Find where the given text appears and provide that cell's center as [x, y] coordinate. 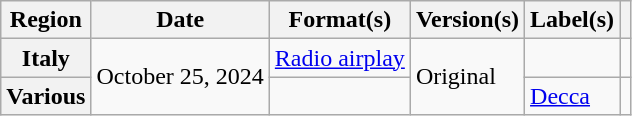
Format(s) [340, 20]
Label(s) [572, 20]
Radio airplay [340, 58]
Original [467, 77]
October 25, 2024 [180, 77]
Version(s) [467, 20]
Decca [572, 96]
Date [180, 20]
Region [46, 20]
Italy [46, 58]
Various [46, 96]
